Return the [x, y] coordinate for the center point of the cell that contains the specified text.  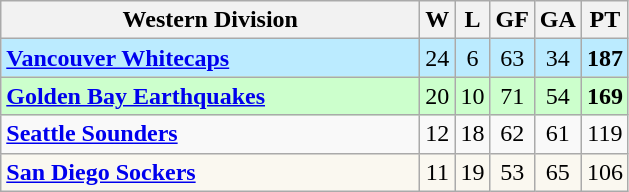
61 [558, 134]
Western Division [210, 20]
63 [512, 58]
GF [512, 20]
L [472, 20]
24 [438, 58]
San Diego Sockers [210, 172]
169 [604, 96]
34 [558, 58]
20 [438, 96]
54 [558, 96]
65 [558, 172]
106 [604, 172]
10 [472, 96]
119 [604, 134]
W [438, 20]
19 [472, 172]
Golden Bay Earthquakes [210, 96]
71 [512, 96]
PT [604, 20]
11 [438, 172]
GA [558, 20]
18 [472, 134]
12 [438, 134]
Vancouver Whitecaps [210, 58]
62 [512, 134]
187 [604, 58]
53 [512, 172]
Seattle Sounders [210, 134]
6 [472, 58]
